Return [x, y] of the center of cell containing provided text 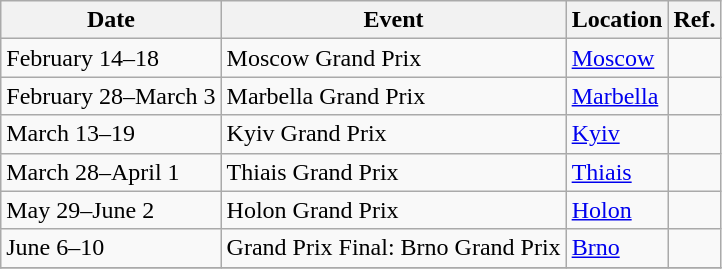
February 28–March 3 [111, 96]
Moscow Grand Prix [394, 58]
Date [111, 20]
Thiais Grand Prix [394, 172]
Thiais [617, 172]
Moscow [617, 58]
March 13–19 [111, 134]
Kyiv [617, 134]
Kyiv Grand Prix [394, 134]
Marbella Grand Prix [394, 96]
Holon [617, 210]
Grand Prix Final: Brno Grand Prix [394, 248]
March 28–April 1 [111, 172]
February 14–18 [111, 58]
Brno [617, 248]
Location [617, 20]
May 29–June 2 [111, 210]
Ref. [694, 20]
Event [394, 20]
June 6–10 [111, 248]
Marbella [617, 96]
Holon Grand Prix [394, 210]
